Capture the cell that displays the provided text and extract its (X, Y) central coordinate. 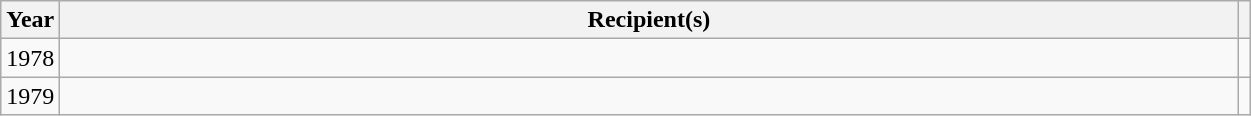
Year (30, 20)
Recipient(s) (649, 20)
1978 (30, 58)
1979 (30, 96)
